For the text-containing cell, return its midpoint in [X, Y] coordinate format. 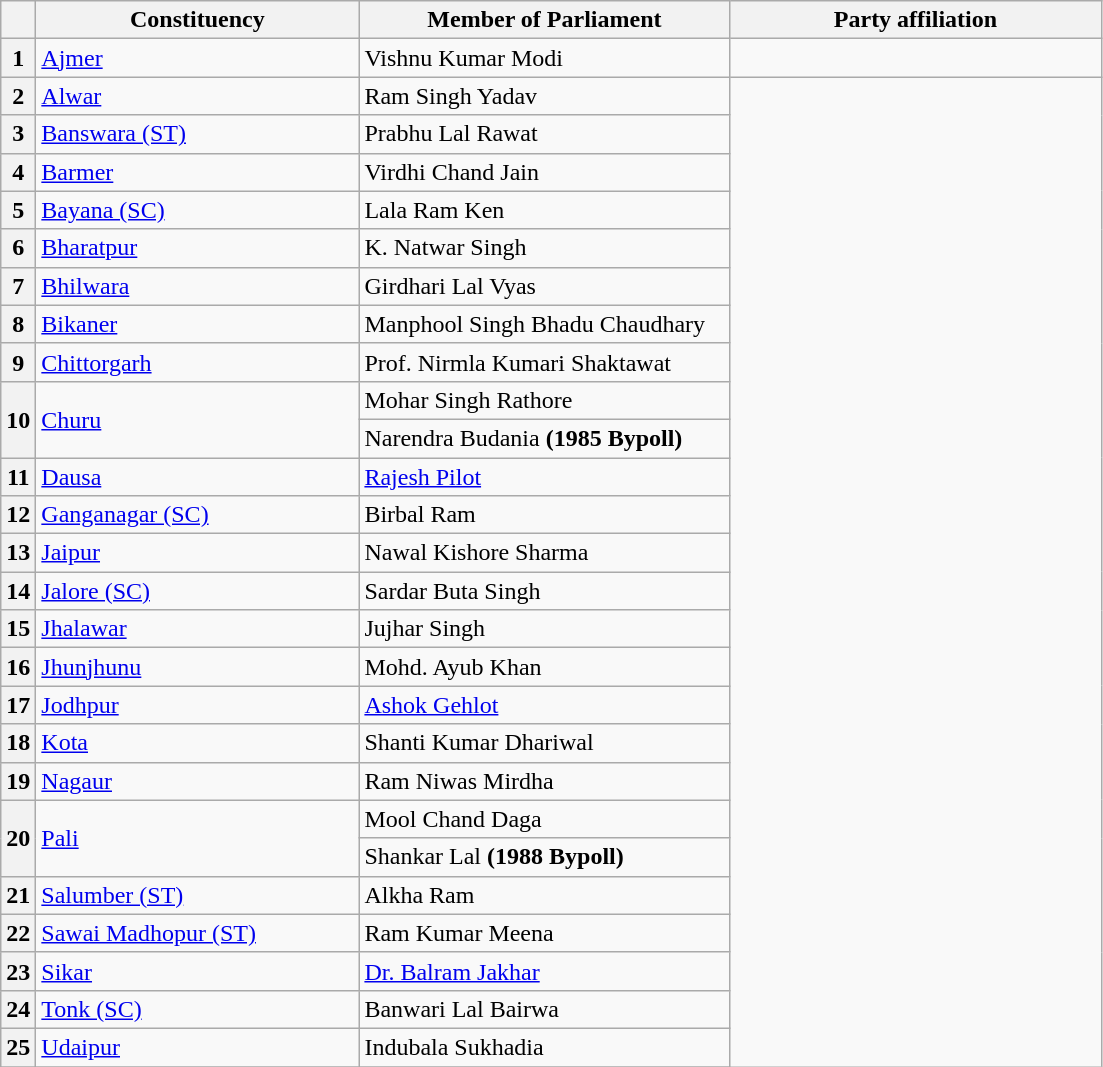
Bharatpur [198, 248]
24 [18, 1009]
K. Natwar Singh [544, 248]
Nagaur [198, 781]
Pali [198, 838]
16 [18, 667]
Shankar Lal (1988 Bypoll) [544, 857]
11 [18, 477]
Indubala Sukhadia [544, 1047]
3 [18, 134]
Mohd. Ayub Khan [544, 667]
8 [18, 324]
Narendra Budania (1985 Bypoll) [544, 438]
Barmer [198, 172]
Mohar Singh Rathore [544, 400]
Ajmer [198, 58]
2 [18, 96]
Sardar Buta Singh [544, 591]
4 [18, 172]
Bayana (SC) [198, 210]
1 [18, 58]
Ganganagar (SC) [198, 515]
Bhilwara [198, 286]
Shanti Kumar Dhariwal [544, 743]
Prof. Nirmla Kumari Shaktawat [544, 362]
23 [18, 971]
Jaipur [198, 553]
Lala Ram Ken [544, 210]
10 [18, 419]
Chittorgarh [198, 362]
13 [18, 553]
Dr. Balram Jakhar [544, 971]
Ram Singh Yadav [544, 96]
19 [18, 781]
5 [18, 210]
Tonk (SC) [198, 1009]
Ashok Gehlot [544, 705]
Birbal Ram [544, 515]
Ram Kumar Meena [544, 933]
Mool Chand Daga [544, 819]
7 [18, 286]
20 [18, 838]
15 [18, 629]
21 [18, 895]
9 [18, 362]
22 [18, 933]
Manphool Singh Bhadu Chaudhary [544, 324]
17 [18, 705]
Bikaner [198, 324]
Jalore (SC) [198, 591]
Rajesh Pilot [544, 477]
Udaipur [198, 1047]
Jhalawar [198, 629]
Jodhpur [198, 705]
Constituency [198, 20]
Dausa [198, 477]
Kota [198, 743]
Party affiliation [916, 20]
Salumber (ST) [198, 895]
Jujhar Singh [544, 629]
Ram Niwas Mirdha [544, 781]
Prabhu Lal Rawat [544, 134]
Churu [198, 419]
18 [18, 743]
14 [18, 591]
Vishnu Kumar Modi [544, 58]
Jhunjhunu [198, 667]
Sikar [198, 971]
25 [18, 1047]
12 [18, 515]
Banwari Lal Bairwa [544, 1009]
Alkha Ram [544, 895]
Virdhi Chand Jain [544, 172]
Banswara (ST) [198, 134]
Sawai Madhopur (ST) [198, 933]
Nawal Kishore Sharma [544, 553]
Alwar [198, 96]
Member of Parliament [544, 20]
6 [18, 248]
Girdhari Lal Vyas [544, 286]
